Extract the [X, Y] coordinate from the center of the cell holding the provided text.  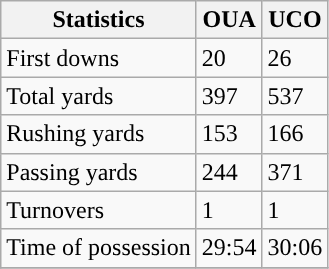
244 [229, 172]
First downs [99, 58]
UCO [295, 20]
397 [229, 96]
OUA [229, 20]
Rushing yards [99, 134]
Total yards [99, 96]
537 [295, 96]
26 [295, 58]
Passing yards [99, 172]
Time of possession [99, 248]
30:06 [295, 248]
Statistics [99, 20]
20 [229, 58]
29:54 [229, 248]
153 [229, 134]
Turnovers [99, 210]
371 [295, 172]
166 [295, 134]
